Scan for the cell matching the given text and deliver its [X, Y] coordinate at center. 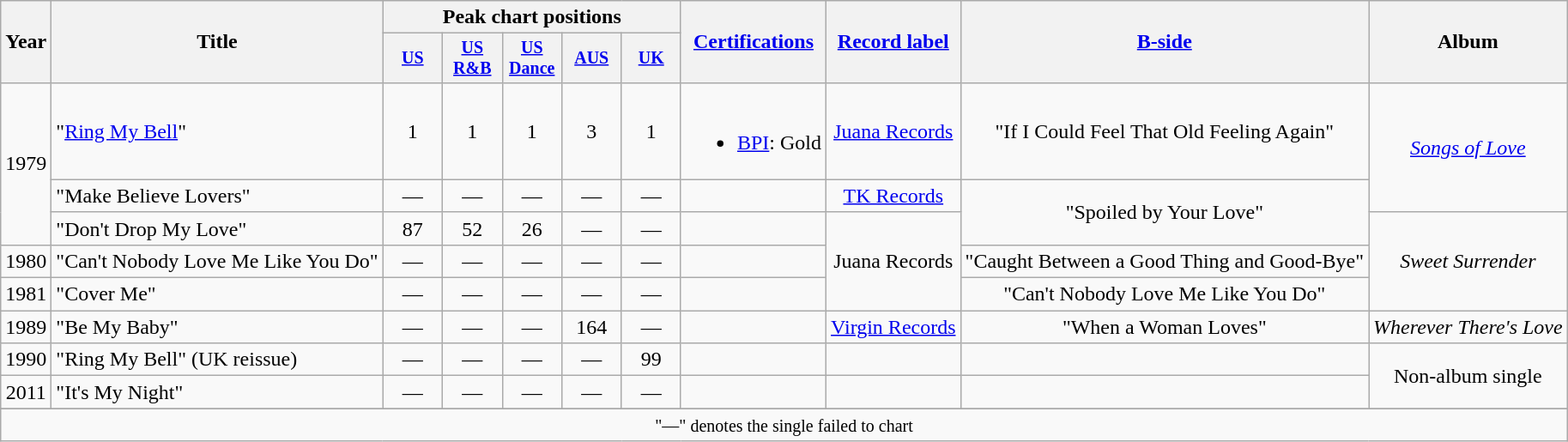
1979 [26, 163]
"When a Woman Loves" [1164, 327]
1989 [26, 327]
Title [217, 42]
TK Records [893, 196]
"—" denotes the single failed to chart [784, 425]
2011 [26, 392]
Album [1468, 42]
3 [592, 130]
1980 [26, 261]
Peak chart positions [532, 17]
"If I Could Feel That Old Feeling Again" [1164, 130]
Year [26, 42]
"Don't Drop My Love" [217, 228]
52 [472, 228]
UK [651, 58]
Virgin Records [893, 327]
1981 [26, 294]
US Dance [532, 58]
"Caught Between a Good Thing and Good-Bye" [1164, 261]
Songs of Love [1468, 148]
US [412, 58]
"It's My Night" [217, 392]
"Be My Baby" [217, 327]
BPI: Gold [754, 130]
"Spoiled by Your Love" [1164, 212]
Non-album single [1468, 376]
AUS [592, 58]
"Ring My Bell" (UK reissue) [217, 360]
Record label [893, 42]
US R&B [472, 58]
Wherever There's Love [1468, 327]
"Make Believe Lovers" [217, 196]
Sweet Surrender [1468, 261]
164 [592, 327]
1990 [26, 360]
26 [532, 228]
99 [651, 360]
"Ring My Bell" [217, 130]
Certifications [754, 42]
87 [412, 228]
B-side [1164, 42]
"Cover Me" [217, 294]
